Search for the cell housing the specified text and yield its [X, Y] center coordinate. 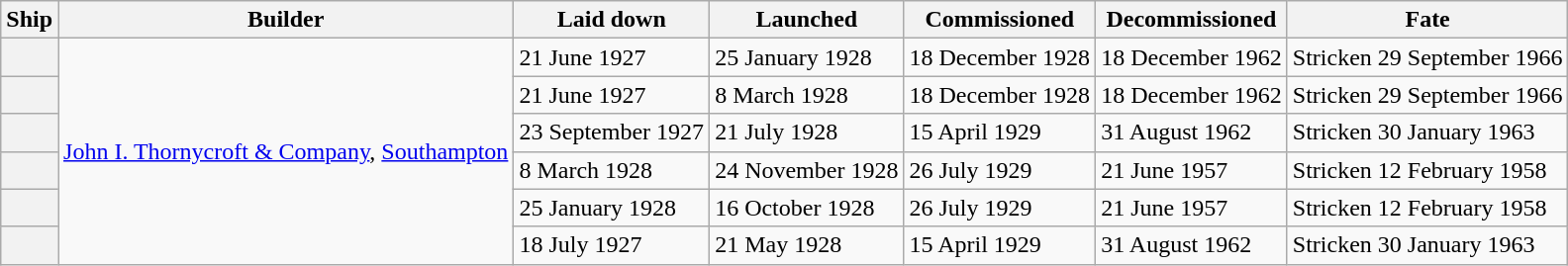
Builder [286, 20]
Decommissioned [1192, 20]
21 July 1928 [807, 133]
Laid down [612, 20]
Ship [30, 20]
16 October 1928 [807, 208]
Commissioned [1000, 20]
Launched [807, 20]
Fate [1427, 20]
18 July 1927 [612, 245]
John I. Thornycroft & Company, Southampton [286, 151]
21 May 1928 [807, 245]
23 September 1927 [612, 133]
24 November 1928 [807, 170]
